Determine the [X, Y] coordinate at the center of the cell enclosing the given text.  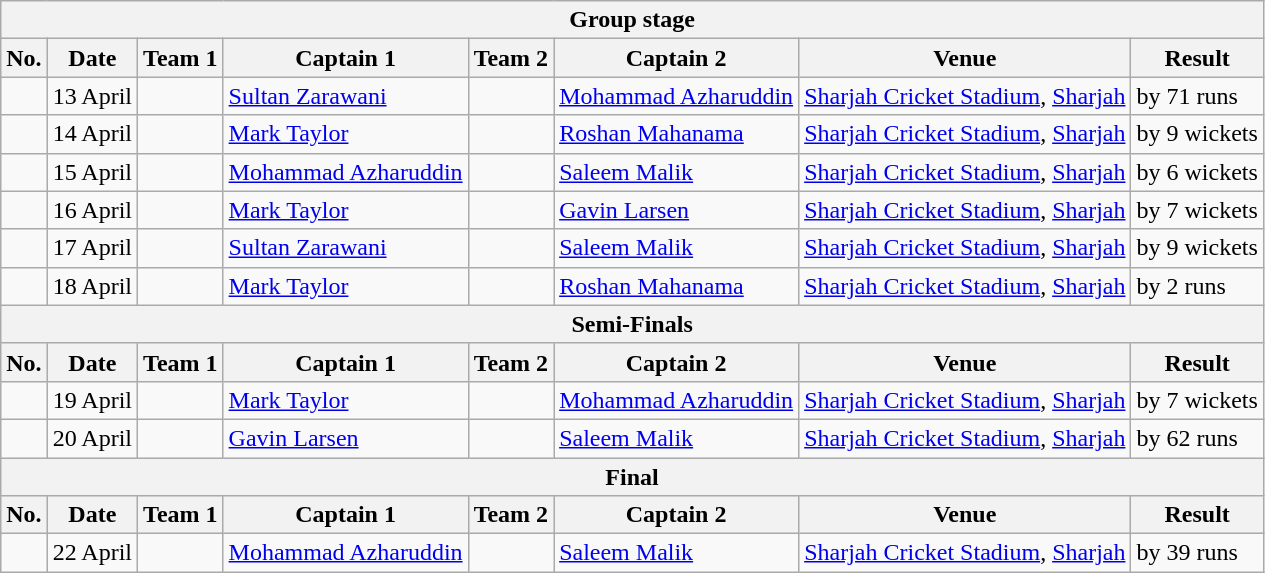
16 April [92, 210]
14 April [92, 134]
15 April [92, 172]
by 62 runs [1197, 438]
18 April [92, 286]
by 39 runs [1197, 553]
20 April [92, 438]
13 April [92, 96]
Semi-Finals [632, 324]
22 April [92, 553]
Group stage [632, 20]
17 April [92, 248]
Final [632, 477]
by 6 wickets [1197, 172]
by 2 runs [1197, 286]
by 71 runs [1197, 96]
19 April [92, 400]
